Locate the cell with the specified text and output its [x, y] center coordinate. 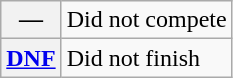
Did not finish [146, 58]
Did not compete [146, 20]
DNF [31, 58]
— [31, 20]
